Identify which cell holds the provided text, then report its (x, y) central coordinate. 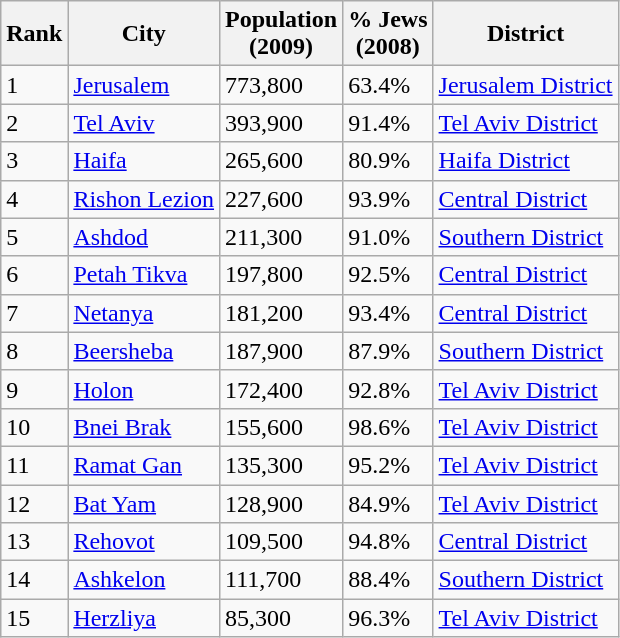
Ramat Gan (144, 465)
93.4% (388, 313)
7 (34, 313)
Jerusalem District (526, 85)
84.9% (388, 503)
172,400 (282, 389)
11 (34, 465)
227,600 (282, 199)
12 (34, 503)
Bat Yam (144, 503)
96.3% (388, 618)
Bnei Brak (144, 427)
Ashdod (144, 237)
Petah Tikva (144, 275)
155,600 (282, 427)
93.9% (388, 199)
63.4% (388, 85)
91.0% (388, 237)
Rishon Lezion (144, 199)
City (144, 34)
265,600 (282, 161)
88.4% (388, 580)
135,300 (282, 465)
District (526, 34)
13 (34, 542)
91.4% (388, 123)
15 (34, 618)
197,800 (282, 275)
181,200 (282, 313)
111,700 (282, 580)
Holon (144, 389)
10 (34, 427)
Haifa (144, 161)
2 (34, 123)
14 (34, 580)
128,900 (282, 503)
92.8% (388, 389)
8 (34, 351)
94.8% (388, 542)
1 (34, 85)
109,500 (282, 542)
Herzliya (144, 618)
211,300 (282, 237)
Ashkelon (144, 580)
% Jews(2008) (388, 34)
85,300 (282, 618)
Tel Aviv (144, 123)
6 (34, 275)
4 (34, 199)
98.6% (388, 427)
773,800 (282, 85)
92.5% (388, 275)
Netanya (144, 313)
Jerusalem (144, 85)
9 (34, 389)
Haifa District (526, 161)
Rehovot (144, 542)
3 (34, 161)
Beersheba (144, 351)
393,900 (282, 123)
5 (34, 237)
187,900 (282, 351)
95.2% (388, 465)
Rank (34, 34)
Population(2009) (282, 34)
87.9% (388, 351)
80.9% (388, 161)
